Locate the cell with the specified text and output its [X, Y] center coordinate. 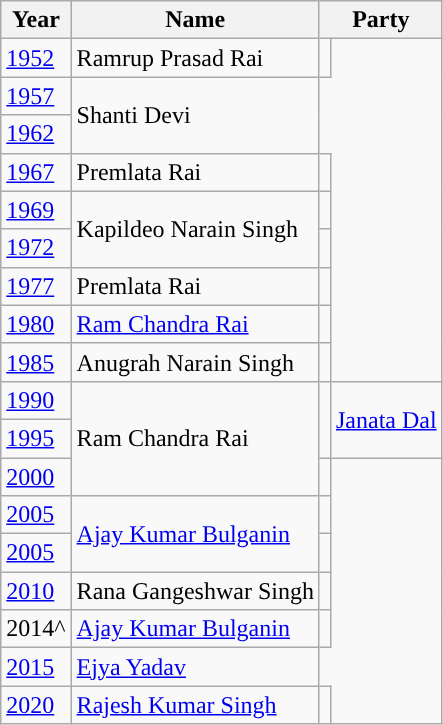
2000 [36, 477]
Janata Dal [386, 419]
1995 [36, 438]
1957 [36, 96]
Ramrup Prasad Rai [195, 58]
1952 [36, 58]
1977 [36, 286]
1980 [36, 324]
Shanti Devi [195, 115]
Rana Gangeshwar Singh [195, 591]
1967 [36, 172]
1962 [36, 134]
Rajesh Kumar Singh [195, 705]
1969 [36, 210]
Year [36, 20]
2014^ [36, 629]
Party [380, 20]
1990 [36, 400]
2010 [36, 591]
1985 [36, 362]
2020 [36, 705]
Kapildeo Narain Singh [195, 229]
Ejya Yadav [195, 667]
2015 [36, 667]
1972 [36, 248]
Anugrah Narain Singh [195, 362]
Name [195, 20]
